Locate the cell with the specified text and output its (x, y) center coordinate. 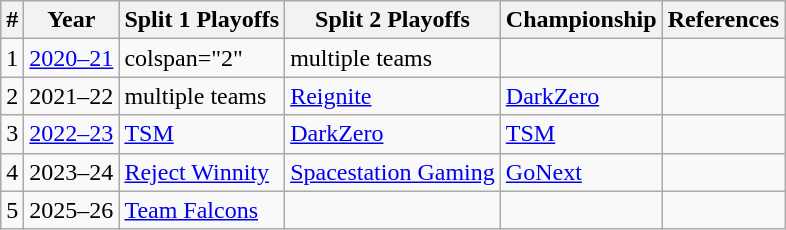
Reject Winnity (202, 172)
Team Falcons (202, 210)
Reignite (393, 96)
4 (12, 172)
2020–21 (72, 58)
Championship (581, 20)
2 (12, 96)
Spacestation Gaming (393, 172)
1 (12, 58)
Split 2 Playoffs (393, 20)
2023–24 (72, 172)
Year (72, 20)
References (724, 20)
2022–23 (72, 134)
2021–22 (72, 96)
GoNext (581, 172)
3 (12, 134)
2025–26 (72, 210)
# (12, 20)
5 (12, 210)
colspan="2" (202, 58)
Split 1 Playoffs (202, 20)
